Extract the [X, Y] coordinate from the center of the cell holding the provided text.  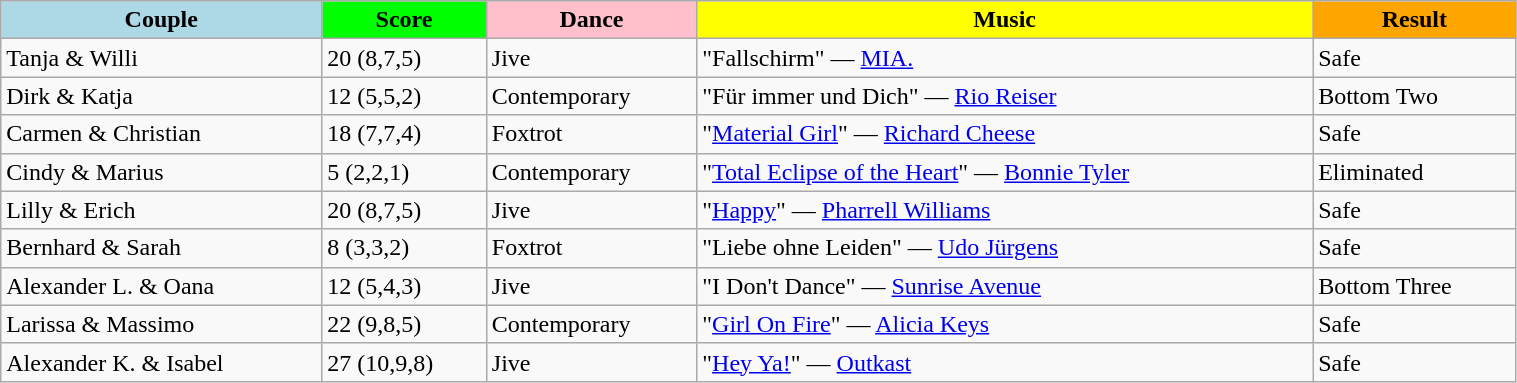
18 (7,7,4) [404, 134]
Bottom Three [1414, 286]
Eliminated [1414, 172]
27 (10,9,8) [404, 362]
Alexander K. & Isabel [162, 362]
"Liebe ohne Leiden" — Udo Jürgens [1005, 248]
12 (5,4,3) [404, 286]
"I Don't Dance" — Sunrise Avenue [1005, 286]
Tanja & Willi [162, 58]
Carmen & Christian [162, 134]
Dance [591, 20]
"Fallschirm" — MIA. [1005, 58]
Alexander L. & Oana [162, 286]
Dirk & Katja [162, 96]
"Girl On Fire" — Alicia Keys [1005, 324]
12 (5,5,2) [404, 96]
"Material Girl" — Richard Cheese [1005, 134]
Bernhard & Sarah [162, 248]
"Happy" — Pharrell Williams [1005, 210]
22 (9,8,5) [404, 324]
8 (3,3,2) [404, 248]
Couple [162, 20]
"Hey Ya!" — Outkast [1005, 362]
Score [404, 20]
Result [1414, 20]
5 (2,2,1) [404, 172]
Larissa & Massimo [162, 324]
Cindy & Marius [162, 172]
Lilly & Erich [162, 210]
Music [1005, 20]
"Total Eclipse of the Heart" — Bonnie Tyler [1005, 172]
Bottom Two [1414, 96]
"Für immer und Dich" — Rio Reiser [1005, 96]
